Search for the cell housing the specified text and yield its (X, Y) center coordinate. 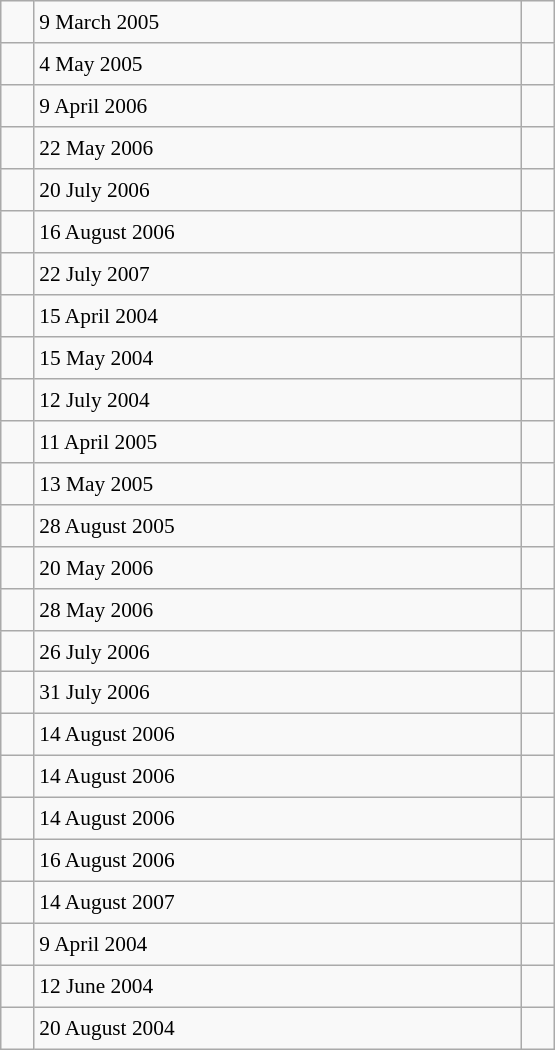
4 May 2005 (278, 64)
9 April 2004 (278, 945)
14 August 2007 (278, 903)
15 April 2004 (278, 316)
31 July 2006 (278, 693)
12 June 2004 (278, 986)
9 April 2006 (278, 106)
26 July 2006 (278, 651)
15 May 2004 (278, 358)
20 August 2004 (278, 1028)
20 May 2006 (278, 567)
28 August 2005 (278, 525)
22 July 2007 (278, 274)
22 May 2006 (278, 148)
20 July 2006 (278, 190)
11 April 2005 (278, 441)
13 May 2005 (278, 483)
12 July 2004 (278, 399)
28 May 2006 (278, 609)
9 March 2005 (278, 22)
